Output the [x, y] coordinate of the center of the cell containing the given text.  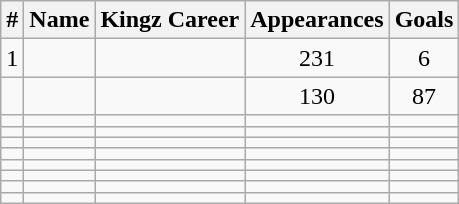
231 [317, 58]
Appearances [317, 20]
Kingz Career [170, 20]
# [12, 20]
130 [317, 96]
Name [60, 20]
Goals [424, 20]
1 [12, 58]
87 [424, 96]
6 [424, 58]
